From the cell containing the given text, extract its center point as [X, Y] coordinate. 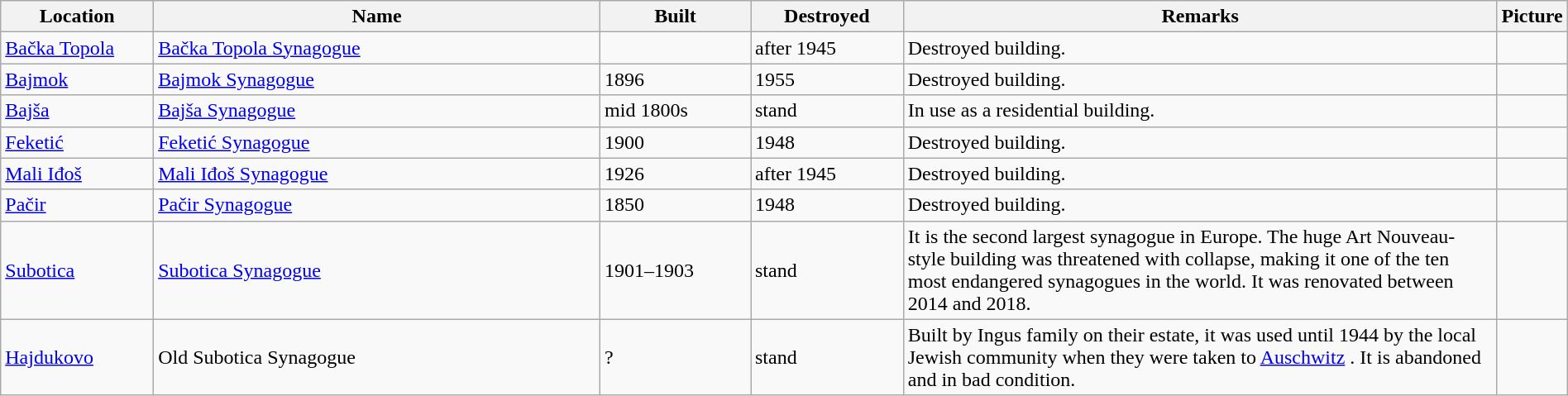
Bačka Topola Synagogue [377, 48]
1901–1903 [676, 270]
Bačka Topola [78, 48]
Old Subotica Synagogue [377, 357]
Built [676, 17]
1850 [676, 205]
Remarks [1200, 17]
Pačir Synagogue [377, 205]
Mali Iđoš Synagogue [377, 174]
In use as a residential building. [1200, 111]
Hajdukovo [78, 357]
Destroyed [827, 17]
? [676, 357]
mid 1800s [676, 111]
1900 [676, 142]
Subotica Synagogue [377, 270]
Picture [1532, 17]
Bajmok Synagogue [377, 79]
Name [377, 17]
Subotica [78, 270]
Bajša Synagogue [377, 111]
Location [78, 17]
Bajmok [78, 79]
1926 [676, 174]
Pačir [78, 205]
1896 [676, 79]
Mali Iđoš [78, 174]
Feketić [78, 142]
1955 [827, 79]
Feketić Synagogue [377, 142]
Bajša [78, 111]
